From the cell containing the given text, extract its center point as [X, Y] coordinate. 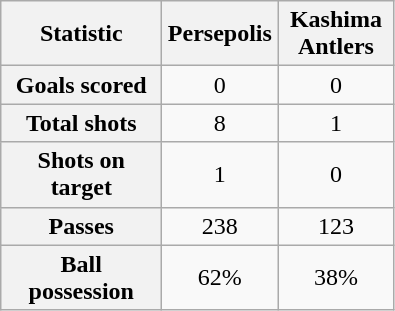
38% [336, 278]
62% [220, 278]
Kashima Antlers [336, 34]
Total shots [82, 123]
Shots on target [82, 174]
123 [336, 226]
Persepolis [220, 34]
Ball possession [82, 278]
238 [220, 226]
8 [220, 123]
Passes [82, 226]
Statistic [82, 34]
Goals scored [82, 85]
